Search for the cell housing the specified text and yield its [X, Y] center coordinate. 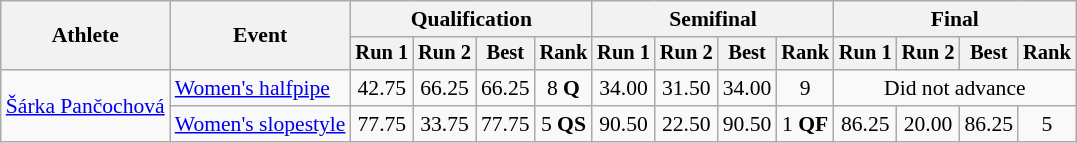
31.50 [686, 88]
Semifinal [713, 19]
33.75 [444, 124]
9 [805, 88]
8 Q [564, 88]
Event [260, 36]
Šárka Pančochová [86, 106]
5 QS [564, 124]
20.00 [928, 124]
Final [955, 19]
Women's halfpipe [260, 88]
42.75 [382, 88]
Qualification [471, 19]
Athlete [86, 36]
Women's slopestyle [260, 124]
5 [1047, 124]
Did not advance [955, 88]
1 QF [805, 124]
22.50 [686, 124]
